Return the (x, y) coordinate for the center point of the cell that contains the specified text.  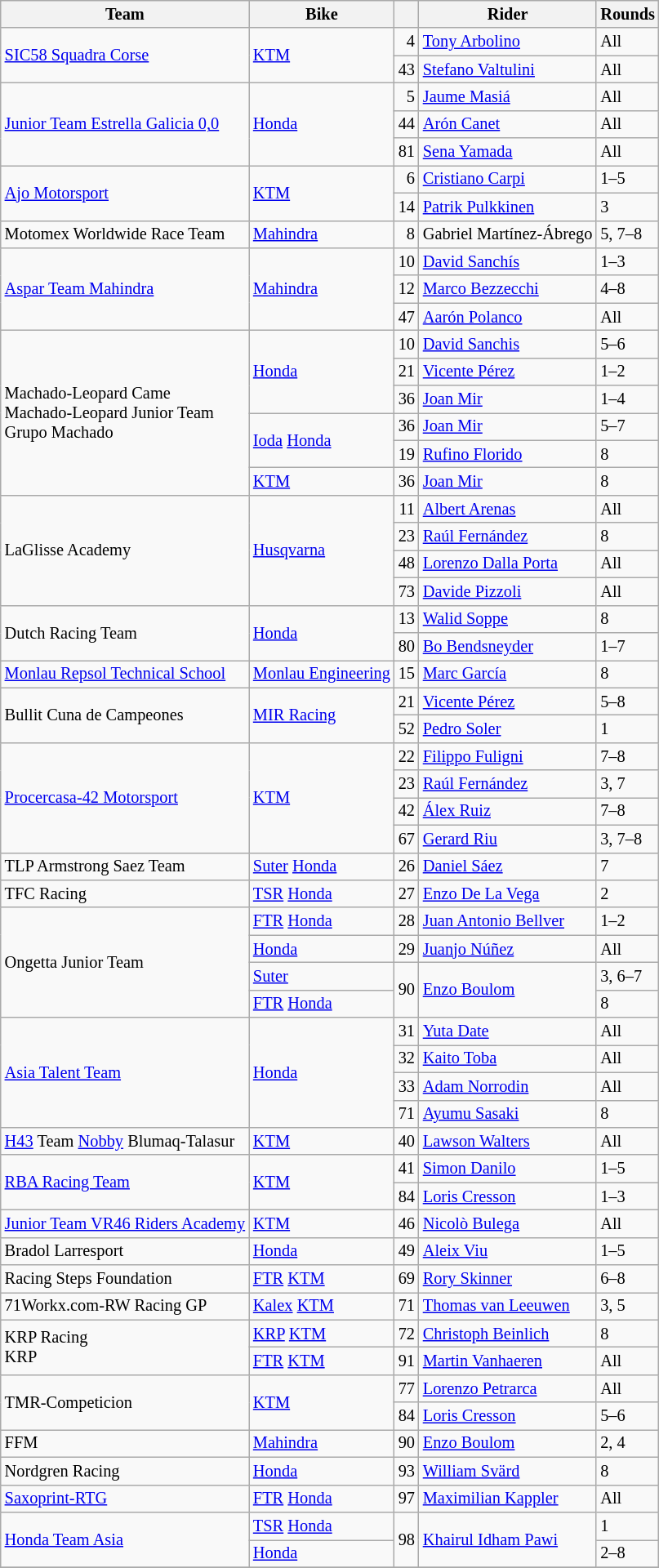
31 (407, 1031)
49 (407, 1251)
Stefano Valtulini (508, 69)
44 (407, 124)
Monlau Repsol Technical School (125, 674)
91 (407, 1361)
2, 4 (627, 1443)
Davide Pizzoli (508, 591)
Gabriel Martínez-Ábrego (508, 234)
Simon Danilo (508, 1169)
RBA Racing Team (125, 1183)
93 (407, 1471)
Rufino Florido (508, 454)
Dutch Racing Team (125, 632)
Yuta Date (508, 1031)
4–8 (627, 289)
Monlau Engineering (322, 674)
13 (407, 619)
6 (407, 179)
Lorenzo Dalla Porta (508, 563)
Filippo Fuligni (508, 756)
1–4 (627, 399)
48 (407, 563)
97 (407, 1499)
David Sanchís (508, 261)
Marc García (508, 674)
Ayumu Sasaki (508, 1114)
71Workx.com-RW Racing GP (125, 1306)
Christoph Beinlich (508, 1334)
Suter (322, 976)
Patrik Pulkkinen (508, 207)
46 (407, 1223)
Khairul Idham Pawi (508, 1539)
5 (407, 96)
98 (407, 1539)
7 (627, 866)
Jaume Masiá (508, 96)
5–7 (627, 426)
Rider (508, 14)
3, 6–7 (627, 976)
Juanjo Núñez (508, 949)
Suter Honda (322, 866)
52 (407, 728)
27 (407, 893)
3, 7–8 (627, 839)
Kaito Toba (508, 1058)
MIR Racing (322, 715)
40 (407, 1141)
KRP KTM (322, 1334)
2–8 (627, 1553)
Maximilian Kappler (508, 1499)
Bike (322, 14)
15 (407, 674)
77 (407, 1388)
TFC Racing (125, 893)
Procercasa-42 Motorsport (125, 797)
Ajo Motorsport (125, 193)
3, 7 (627, 784)
Marco Bezzecchi (508, 289)
Nordgren Racing (125, 1471)
Álex Ruiz (508, 811)
SIC58 Squadra Corse (125, 56)
80 (407, 646)
Saxoprint-RTG (125, 1499)
67 (407, 839)
Motomex Worldwide Race Team (125, 234)
1–7 (627, 646)
Bradol Larresport (125, 1251)
41 (407, 1169)
22 (407, 756)
Enzo De La Vega (508, 893)
42 (407, 811)
Lorenzo Petrarca (508, 1388)
3 (627, 207)
Nicolò Bulega (508, 1223)
Rounds (627, 14)
Cristiano Carpi (508, 179)
4 (407, 42)
Kalex KTM (322, 1306)
William Svärd (508, 1471)
Ongetta Junior Team (125, 962)
TMR-Competicion (125, 1401)
Walid Soppe (508, 619)
KRP Racing KRP (125, 1347)
Racing Steps Foundation (125, 1279)
81 (407, 152)
32 (407, 1058)
3, 5 (627, 1306)
Bo Bendsneyder (508, 646)
6–8 (627, 1279)
43 (407, 69)
47 (407, 317)
Junior Team Estrella Galicia 0,0 (125, 124)
Gerard Riu (508, 839)
Honda Team Asia (125, 1539)
TLP Armstrong Saez Team (125, 866)
Tony Arbolino (508, 42)
Albert Arenas (508, 509)
Husqvarna (322, 550)
Juan Antonio Bellver (508, 921)
FFM (125, 1443)
Aarón Polanco (508, 317)
73 (407, 591)
Team (125, 14)
Daniel Sáez (508, 866)
Rory Skinner (508, 1279)
Aleix Viu (508, 1251)
Adam Norrodin (508, 1086)
Junior Team VR46 Riders Academy (125, 1223)
Ioda Honda (322, 439)
H43 Team Nobby Blumaq-Talasur (125, 1141)
12 (407, 289)
5–8 (627, 702)
11 (407, 509)
28 (407, 921)
69 (407, 1279)
33 (407, 1086)
14 (407, 207)
Bullit Cuna de Campeones (125, 715)
Asia Talent Team (125, 1073)
19 (407, 454)
Martin Vanhaeren (508, 1361)
Lawson Walters (508, 1141)
Arón Canet (508, 124)
Aspar Team Mahindra (125, 289)
2 (627, 893)
72 (407, 1334)
Pedro Soler (508, 728)
5, 7–8 (627, 234)
Thomas van Leeuwen (508, 1306)
David Sanchis (508, 344)
29 (407, 949)
Sena Yamada (508, 152)
26 (407, 866)
Machado-Leopard Came Machado-Leopard Junior Team Grupo Machado (125, 412)
LaGlisse Academy (125, 550)
